Capture the cell that displays the provided text and extract its (x, y) central coordinate. 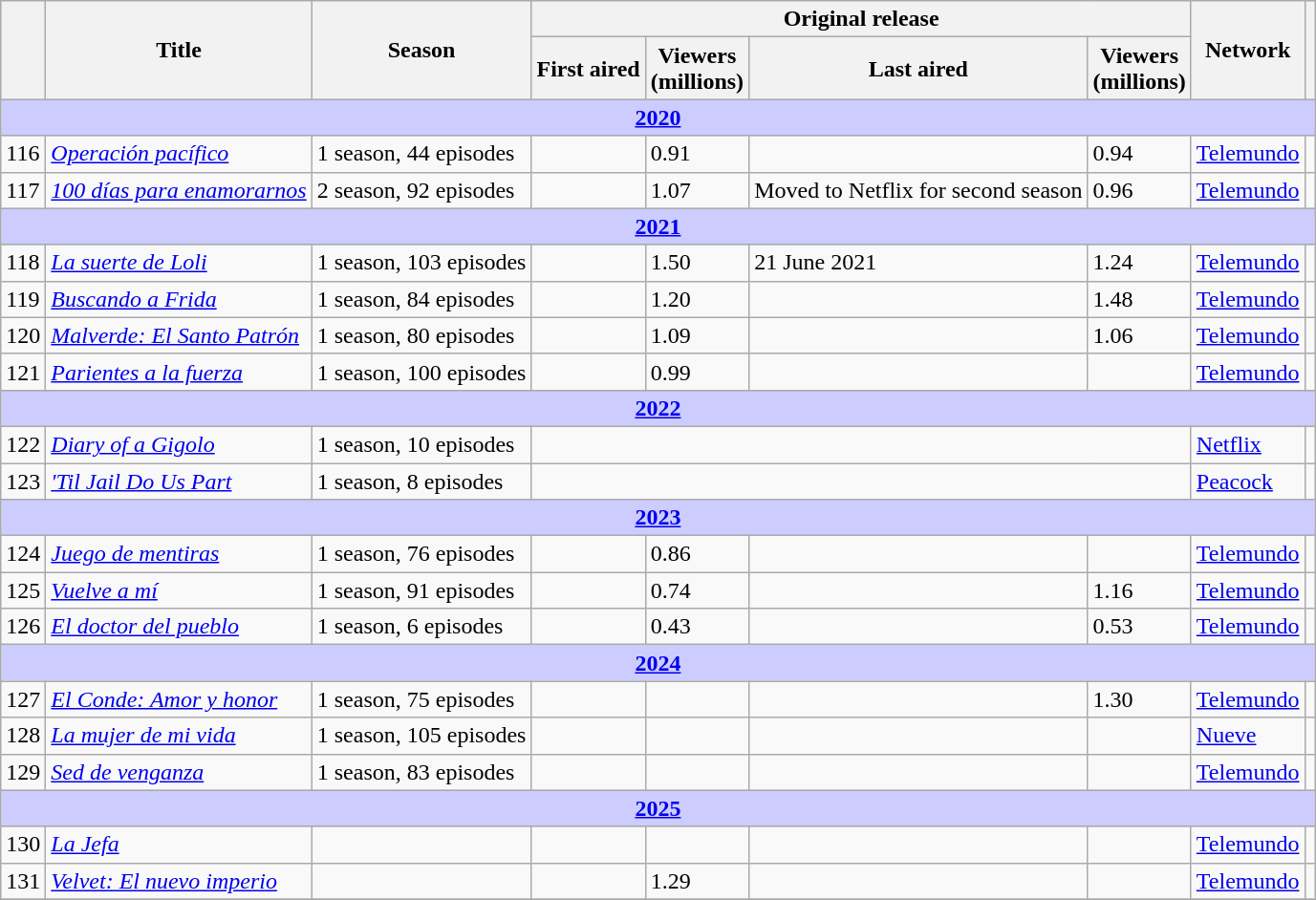
El Conde: Amor y honor (179, 699)
2021 (658, 226)
La mujer de mi vida (179, 736)
Sed de venganza (179, 772)
0.74 (697, 590)
Moved to Netflix for second season (918, 190)
1 season, 44 episodes (421, 154)
2022 (658, 408)
'Til Jail Do Us Part (179, 481)
Title (179, 50)
1.50 (697, 263)
El doctor del pueblo (179, 627)
124 (23, 554)
0.86 (697, 554)
1 season, 80 episodes (421, 335)
127 (23, 699)
0.99 (697, 372)
131 (23, 881)
1.29 (697, 881)
21 June 2021 (918, 263)
118 (23, 263)
121 (23, 372)
Buscando a Frida (179, 299)
Malverde: El Santo Patrón (179, 335)
1 season, 105 episodes (421, 736)
1 season, 8 episodes (421, 481)
2023 (658, 518)
First aired (589, 69)
119 (23, 299)
116 (23, 154)
Juego de mentiras (179, 554)
Velvet: El nuevo imperio (179, 881)
2024 (658, 663)
1.30 (1139, 699)
122 (23, 444)
126 (23, 627)
1.16 (1139, 590)
0.43 (697, 627)
Original release (861, 19)
Network (1248, 50)
Netflix (1248, 444)
1.09 (697, 335)
1.20 (697, 299)
2025 (658, 808)
0.91 (697, 154)
Operación pacífico (179, 154)
0.96 (1139, 190)
1 season, 6 episodes (421, 627)
117 (23, 190)
123 (23, 481)
1 season, 91 episodes (421, 590)
130 (23, 845)
0.94 (1139, 154)
2 season, 92 episodes (421, 190)
100 días para enamorarnos (179, 190)
Parientes a la fuerza (179, 372)
2020 (658, 118)
Peacock (1248, 481)
1 season, 75 episodes (421, 699)
Diary of a Gigolo (179, 444)
128 (23, 736)
La suerte de Loli (179, 263)
Vuelve a mí (179, 590)
1.07 (697, 190)
1 season, 76 episodes (421, 554)
1 season, 84 episodes (421, 299)
1.48 (1139, 299)
Season (421, 50)
120 (23, 335)
1.24 (1139, 263)
129 (23, 772)
125 (23, 590)
1 season, 100 episodes (421, 372)
1 season, 103 episodes (421, 263)
1 season, 83 episodes (421, 772)
0.53 (1139, 627)
1.06 (1139, 335)
1 season, 10 episodes (421, 444)
La Jefa (179, 845)
Last aired (918, 69)
Nueve (1248, 736)
